Detect which cell encompasses the target text, then output its [X, Y] center coordinate. 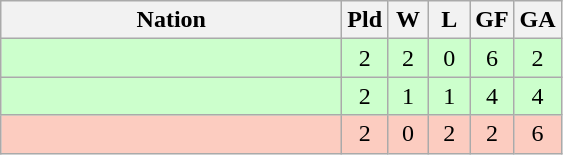
W [408, 20]
GF [492, 20]
L [450, 20]
Pld [365, 20]
Nation [172, 20]
GA [538, 20]
